Scan for the cell matching the given text and deliver its (x, y) coordinate at center. 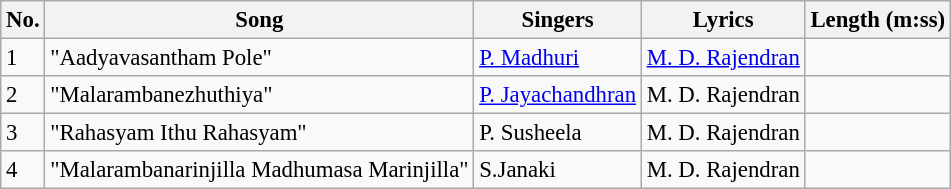
S.Janaki (558, 170)
Lyrics (723, 20)
P. Madhuri (558, 58)
"Malarambanarinjilla Madhumasa Marinjilla" (260, 170)
1 (23, 58)
P. Susheela (558, 133)
Song (260, 20)
4 (23, 170)
P. Jayachandhran (558, 95)
2 (23, 95)
"Aadyavasantham Pole" (260, 58)
"Rahasyam Ithu Rahasyam" (260, 133)
3 (23, 133)
Singers (558, 20)
No. (23, 20)
Length (m:ss) (878, 20)
"Malarambanezhuthiya" (260, 95)
